Identify which cell holds the provided text, then report its (X, Y) central coordinate. 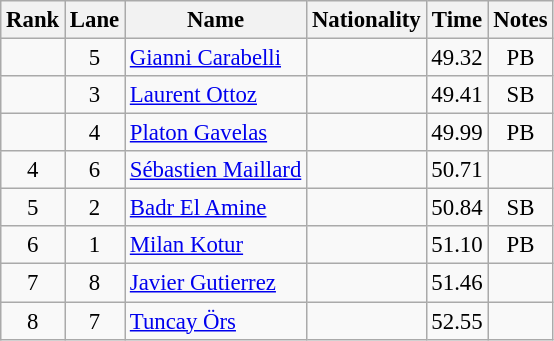
51.46 (457, 283)
Nationality (366, 20)
Tuncay Örs (216, 321)
Time (457, 20)
52.55 (457, 321)
51.10 (457, 245)
49.41 (457, 95)
49.32 (457, 58)
49.99 (457, 133)
1 (95, 245)
Lane (95, 20)
Laurent Ottoz (216, 95)
Rank (33, 20)
Javier Gutierrez (216, 283)
3 (95, 95)
Gianni Carabelli (216, 58)
Notes (520, 20)
50.71 (457, 170)
50.84 (457, 208)
Sébastien Maillard (216, 170)
Milan Kotur (216, 245)
Badr El Amine (216, 208)
Platon Gavelas (216, 133)
2 (95, 208)
Name (216, 20)
